Locate the cell with the specified text and output its (x, y) center coordinate. 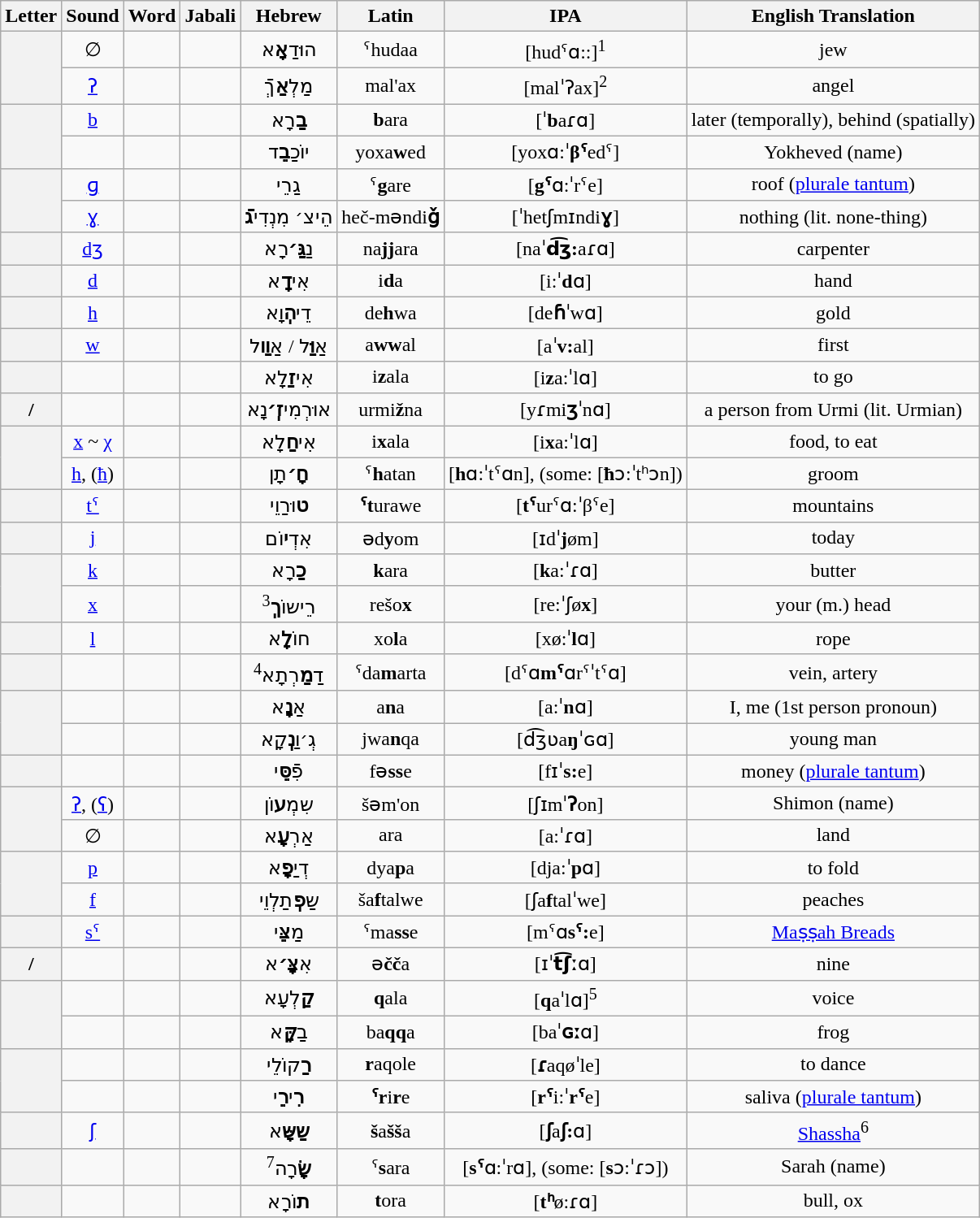
Latin (391, 16)
הֵיצ׳ מִנְדִיגֿ (289, 217)
carpenter (833, 249)
בַרָא (289, 120)
ɡ (93, 184)
יוֹכַבֵד (289, 152)
אִיזַלָא (289, 377)
awwal (391, 345)
דְיַפָא (289, 868)
[d͡ʒʋaŋˈɢɑ] (566, 739)
šəm'on (391, 804)
אִִיחַלָא (289, 442)
מַלְאַךְֿ (289, 86)
dyapa (391, 868)
אִצָּ׳א (289, 964)
voice (833, 998)
kara (391, 570)
a person from Urmi (lit. Urmian) (833, 410)
urmižna (391, 410)
שָׂרָה7 (289, 1167)
ˁrire (391, 1097)
roof (plurale tantum) (833, 184)
חָ׳תָן (289, 474)
[dja:ˈpɑ] (566, 868)
Shimon (name) (833, 804)
כַרָא (289, 570)
angel (833, 86)
אִידָא (289, 281)
ədyom (391, 538)
[tˁurˁɑ:ˈβˁe] (566, 506)
f (93, 899)
שַשָּא (289, 1131)
your (m.) head (833, 605)
šaftalwe (391, 899)
x (93, 605)
frog (833, 1033)
rope (833, 639)
[rˁi:ˈrˁe] (566, 1097)
[sˁɑ:ˈrɑ], (some: [sɔ:ˈɾɔ]) (566, 1167)
[ɪdˈjøm] (566, 538)
mountains (833, 506)
Yokheved (name) (833, 152)
jwanqa (391, 739)
tora (391, 1201)
טוּרַוֵי (289, 506)
גְ׳וַנְקָא (289, 739)
[ˈhetʃmɪndiɣ] (566, 217)
[naˈd͡ʒ:aɾɑ] (566, 249)
šašša (391, 1131)
אַנָא (289, 707)
[a:ˈɾɑ] (566, 835)
נַגַּ׳רָא (289, 249)
4דַמַרְתָא (289, 673)
əčča (391, 964)
groom (833, 474)
najjara (391, 249)
h, (ħ) (93, 474)
[ʃaʃ:ɑ] (566, 1131)
xola (391, 639)
land (833, 835)
ˁmasse (391, 932)
[hudˁɑ::]1 (566, 50)
vein, artery (833, 673)
[re:ˈʃøx] (566, 605)
dehwa (391, 313)
heč-məndiǧ (391, 217)
[ʃaftalˈwe] (566, 899)
k (93, 570)
שִמְעוֹן (289, 804)
Word (152, 16)
[ka:ˈɾɑ] (566, 570)
to fold (833, 868)
Jabali (210, 16)
ˁhudaa (391, 50)
mal'ax (391, 86)
[iza:ˈlɑ] (566, 377)
fəsse (391, 771)
x ~ χ (93, 442)
I, me (1st person pronoun) (833, 707)
קַלְעָא (289, 998)
dʒ (93, 249)
Maṣṣah Breads (833, 932)
אִדְיוֹם (289, 538)
ˁhatan (391, 474)
ida (391, 281)
yoxawed (391, 152)
ixala (391, 442)
ˁdamarta (391, 673)
[xø:ˈlɑ] (566, 639)
בַקָּא (289, 1033)
ˁsara (391, 1167)
p (93, 868)
today (833, 538)
שַפְתַלְוֵי (289, 899)
sˁ (93, 932)
3רֵישוֹךְ (289, 605)
תוֹרָא (289, 1201)
IPA (566, 16)
גַרֵי (289, 184)
rešox (391, 605)
[ɾaqøˈle] (566, 1064)
baqqa (391, 1033)
דֵיהְוָא (289, 313)
[a:ˈnɑ] (566, 707)
[tʰø:ɾɑ] (566, 1201)
[gˁɑ:ˈrˁe] (566, 184)
ara (391, 835)
raqole (391, 1064)
[mˁɑsˁ:e] (566, 932)
w (93, 345)
Sarah (name) (833, 1167)
izala (391, 377)
[fɪˈs:e] (566, 771)
חוֹלָא (289, 639)
רַקוֹלֵי (289, 1064)
[i:ˈdɑ] (566, 281)
butter (833, 570)
[malˈʔax]2 (566, 86)
ɣ (93, 217)
nothing (lit. none-thing) (833, 217)
[baˈɢːɑ] (566, 1033)
[yɾmiʒˈnɑ] (566, 410)
[ɪˈt͡ʃːɑ] (566, 964)
food, to eat (833, 442)
English Translation (833, 16)
ʔ, (ʕ) (93, 804)
Hebrew (289, 16)
אוּרְמִיזְ׳נָא (289, 410)
[deɦˈwɑ] (566, 313)
ʃ (93, 1131)
רִירֵי (289, 1097)
ana (391, 707)
to dance (833, 1064)
h (93, 313)
saliva (plurale tantum) (833, 1097)
[ʃɪmˈʔon] (566, 804)
[dˁɑmˁɑrˁˈtˁɑ] (566, 673)
bara (391, 120)
money (plurale tantum) (833, 771)
[aˈv:al] (566, 345)
hand (833, 281)
[yoxɑ:ˈβˁedˁ] (566, 152)
ʔ (93, 86)
nine (833, 964)
first (833, 345)
[qaˈlɑ]5 (566, 998)
qala (391, 998)
ˁturawe (391, 506)
ˁgare (391, 184)
jew (833, 50)
bull, ox (833, 1201)
[ixa:ˈlɑ] (566, 442)
j (93, 538)
Letter (31, 16)
young man (833, 739)
מַצֵּי (289, 932)
Shassha6 (833, 1131)
b (93, 120)
tˁ (93, 506)
[hɑ:ˈtˁɑn], (some: [ħɔ:ˈtʰɔn]) (566, 474)
אַוַּל / אַוַול (289, 345)
to go (833, 377)
אַרְעָא (289, 835)
l (93, 639)
later (temporally), behind (spatially) (833, 120)
פִֿסֵּי (289, 771)
peaches (833, 899)
gold (833, 313)
הוּדַאָא (289, 50)
[ˈbaɾɑ] (566, 120)
d (93, 281)
Sound (93, 16)
